Identify which cell holds the provided text, then report its [x, y] central coordinate. 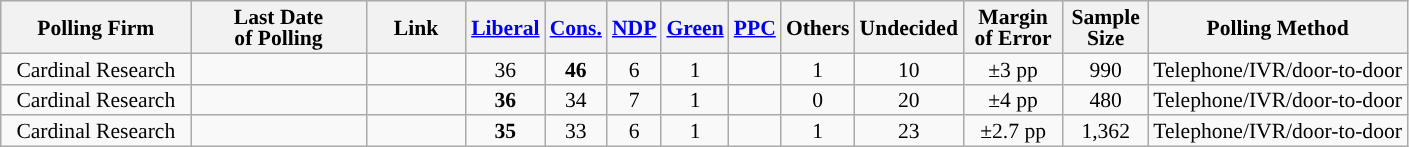
Polling Method [1278, 27]
PPC [755, 27]
NDP [634, 27]
±3 pp [1013, 68]
10 [909, 68]
Last Dateof Polling [278, 27]
0 [818, 100]
Marginof Error [1013, 27]
33 [576, 132]
35 [505, 132]
480 [1106, 100]
Cons. [576, 27]
34 [576, 100]
SampleSize [1106, 27]
Undecided [909, 27]
990 [1106, 68]
±2.7 pp [1013, 132]
1,362 [1106, 132]
Liberal [505, 27]
23 [909, 132]
Link [416, 27]
20 [909, 100]
7 [634, 100]
46 [576, 68]
Green [694, 27]
Polling Firm [96, 27]
±4 pp [1013, 100]
Others [818, 27]
